Search for the cell housing the specified text and yield its (X, Y) center coordinate. 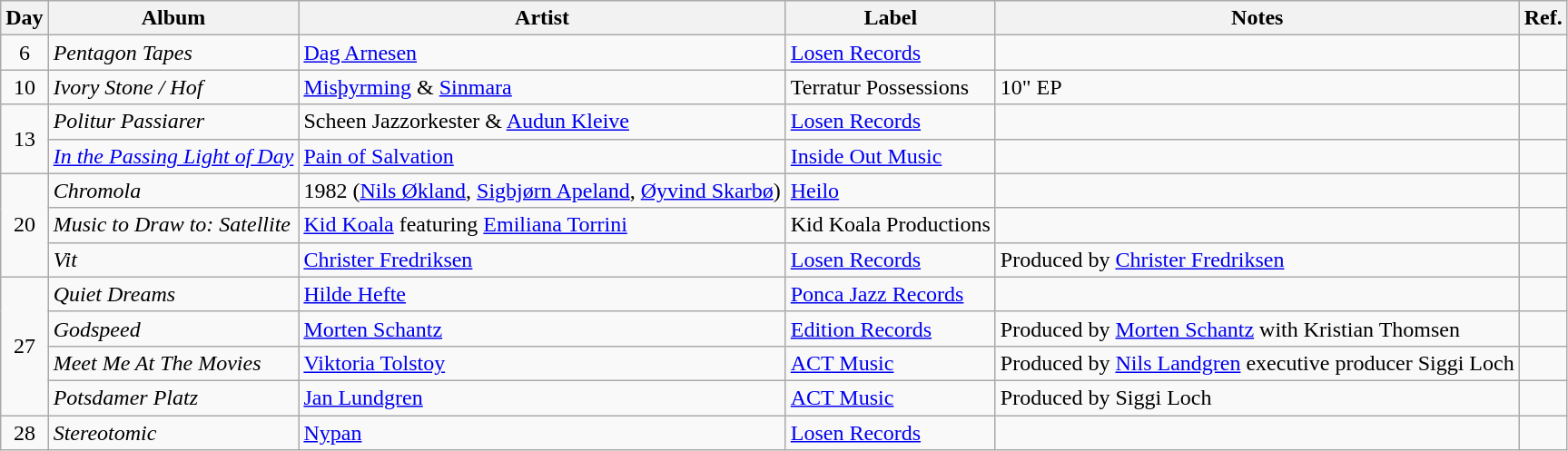
Scheen Jazzorkester & Audun Kleive (542, 122)
Notes (1257, 18)
Produced by Siggi Loch (1257, 397)
Stereotomic (173, 433)
Day (25, 18)
Godspeed (173, 328)
Misþyrming & Sinmara (542, 87)
Produced by Christer Fredriksen (1257, 260)
Dag Arnesen (542, 53)
Terratur Possessions (890, 87)
Jan Lundgren (542, 397)
Ponca Jazz Records (890, 294)
20 (25, 225)
Quiet Dreams (173, 294)
Edition Records (890, 328)
10 (25, 87)
13 (25, 139)
Kid Koala featuring Emiliana Torrini (542, 225)
Nypan (542, 433)
27 (25, 346)
Music to Draw to: Satellite (173, 225)
Heilo (890, 191)
Chromola (173, 191)
Artist (542, 18)
Ivory Stone / Hof (173, 87)
28 (25, 433)
Produced by Morten Schantz with Kristian Thomsen (1257, 328)
Politur Passiarer (173, 122)
Viktoria Tolstoy (542, 363)
Album (173, 18)
10" EP (1257, 87)
Kid Koala Productions (890, 225)
Inside Out Music (890, 156)
Christer Fredriksen (542, 260)
In the Passing Light of Day (173, 156)
Hilde Hefte (542, 294)
Pain of Salvation (542, 156)
Produced by Nils Landgren executive producer Siggi Loch (1257, 363)
Pentagon Tapes (173, 53)
Meet Me At The Movies (173, 363)
Label (890, 18)
6 (25, 53)
Potsdamer Platz (173, 397)
Ref. (1543, 18)
Vit (173, 260)
1982 (Nils Økland, Sigbjørn Apeland, Øyvind Skarbø) (542, 191)
Morten Schantz (542, 328)
